Search for the cell housing the specified text and yield its [X, Y] center coordinate. 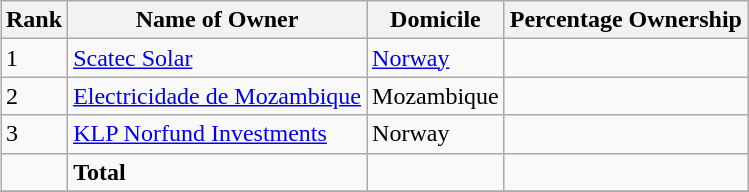
Name of Owner [218, 20]
Percentage Ownership [626, 20]
1 [34, 58]
3 [34, 134]
Scatec Solar [218, 58]
Total [218, 172]
Electricidade de Mozambique [218, 96]
Rank [34, 20]
Mozambique [436, 96]
2 [34, 96]
Domicile [436, 20]
KLP Norfund Investments [218, 134]
